Return [X, Y] of the center of cell containing provided text 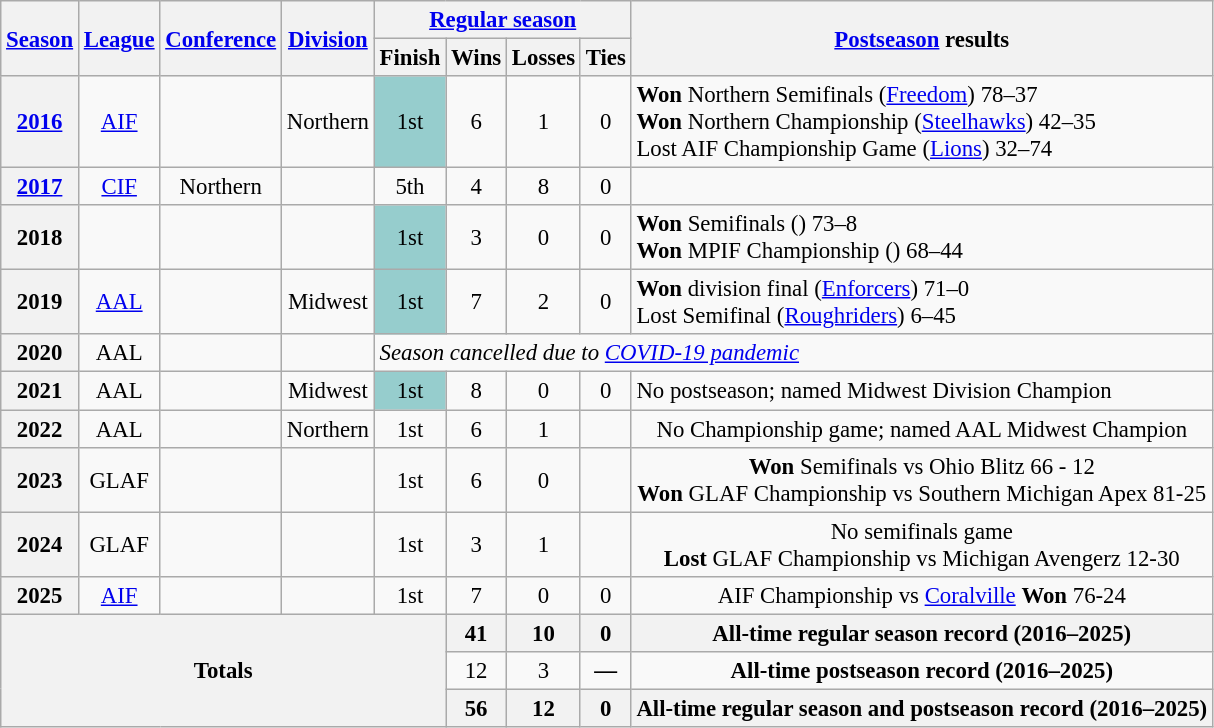
Losses [544, 58]
Division [328, 38]
2020 [40, 353]
2022 [40, 429]
AIF Championship vs Coralville Won 76-24 [922, 595]
CIF [118, 187]
2021 [40, 391]
2023 [40, 480]
41 [476, 633]
Won Semifinals vs Ohio Blitz 66 - 12Won GLAF Championship vs Southern Michigan Apex 81-25 [922, 480]
No Championship game; named AAL Midwest Champion [922, 429]
No semifinals gameLost GLAF Championship vs Michigan Avengerz 12-30 [922, 544]
Won Northern Semifinals (Freedom) 78–37Won Northern Championship (Steelhawks) 42–35Lost AIF Championship Game (Lions) 32–74 [922, 122]
2 [544, 302]
Totals [224, 670]
Season cancelled due to COVID-19 pandemic [793, 353]
2024 [40, 544]
Season [40, 38]
2019 [40, 302]
2025 [40, 595]
All-time regular season and postseason record (2016–2025) [922, 708]
No postseason; named Midwest Division Champion [922, 391]
— [606, 671]
League [118, 38]
All-time postseason record (2016–2025) [922, 671]
10 [544, 633]
Won Semifinals () 73–8Won MPIF Championship () 68–44 [922, 238]
2016 [40, 122]
2018 [40, 238]
Wins [476, 58]
Regular season [502, 20]
4 [476, 187]
2017 [40, 187]
Conference [221, 38]
Won division final (Enforcers) 71–0Lost Semifinal (Roughriders) 6–45 [922, 302]
Postseason results [922, 38]
56 [476, 708]
All-time regular season record (2016–2025) [922, 633]
5th [410, 187]
Finish [410, 58]
Ties [606, 58]
